For the text-containing cell, return its midpoint in (X, Y) coordinate format. 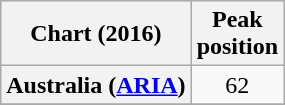
Chart (2016) (96, 34)
62 (237, 85)
Peakposition (237, 34)
Australia (ARIA) (96, 85)
